Find where the given text appears and provide that cell's center as [x, y] coordinate. 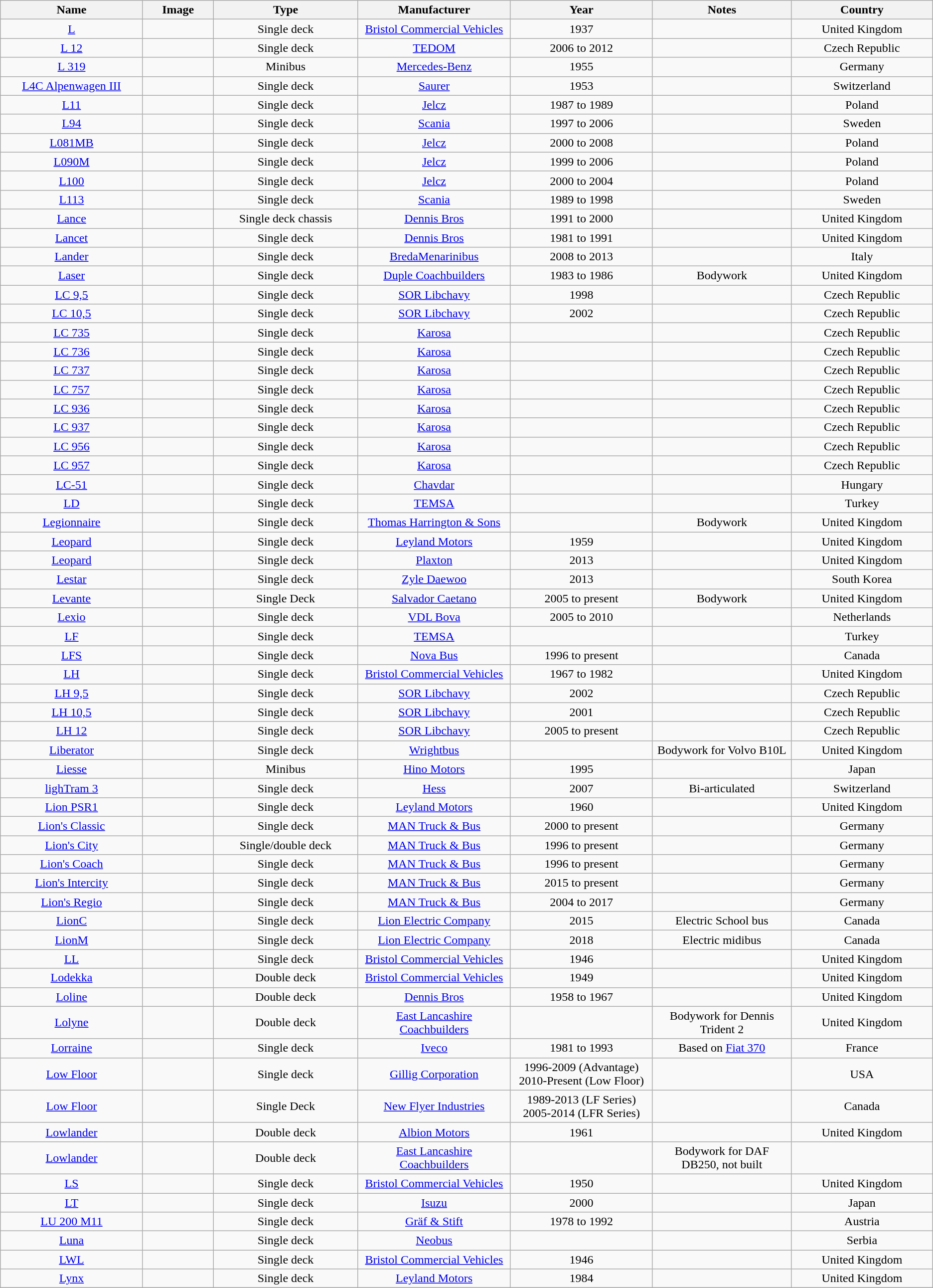
Saurer [434, 86]
Legionnaire [72, 522]
1953 [581, 86]
Lion's City [72, 845]
LC 956 [72, 446]
Gillig Corporation [434, 1074]
Thomas Harrington & Sons [434, 522]
1961 [581, 1132]
2006 to 2012 [581, 48]
France [862, 1048]
Albion Motors [434, 1132]
LC 936 [72, 408]
LC 736 [72, 352]
Year [581, 10]
Electric School bus [722, 921]
Italy [862, 257]
Type [286, 10]
Based on Fiat 370 [722, 1048]
Bi-articulated [722, 788]
Country [862, 10]
Image [178, 10]
Lion's Intercity [72, 883]
LH 12 [72, 731]
2000 to 2004 [581, 181]
Hess [434, 788]
1987 to 1989 [581, 105]
1998 [581, 295]
1950 [581, 1183]
LC-51 [72, 484]
Lolyne [72, 1022]
L100 [72, 181]
1937 [581, 29]
L090M [72, 162]
Hungary [862, 484]
1949 [581, 978]
L081MB [72, 143]
2000 to present [581, 826]
1995 [581, 769]
LH 10,5 [72, 712]
2001 [581, 712]
LC 737 [72, 370]
TEDOM [434, 48]
LH [72, 674]
LC 937 [72, 427]
Plaxton [434, 560]
2015 [581, 921]
South Korea [862, 579]
Neobus [434, 1241]
Gräf & Stift [434, 1222]
Manufacturer [434, 10]
LC 957 [72, 465]
LD [72, 503]
LH 9,5 [72, 693]
Notes [722, 10]
Iveco [434, 1048]
LWL [72, 1260]
LC 10,5 [72, 314]
Liesse [72, 769]
L4C Alpenwagen III [72, 86]
LionM [72, 940]
BredaMenarinibus [434, 257]
Lion's Coach [72, 864]
L 319 [72, 67]
1984 [581, 1279]
1978 to 1992 [581, 1222]
Lion's Regio [72, 902]
Hino Motors [434, 769]
2000 [581, 1202]
Duple Coachbuilders [434, 276]
LC 735 [72, 333]
Bodywork for DAF DB250, not built [722, 1158]
Lynx [72, 1279]
Lorraine [72, 1048]
Wrightbus [434, 750]
Nova Bus [434, 655]
Single/double deck [286, 845]
L113 [72, 199]
2015 to present [581, 883]
Isuzu [434, 1202]
1989 to 1998 [581, 199]
USA [862, 1074]
Mercedes-Benz [434, 67]
Lion PSR1 [72, 807]
Lestar [72, 579]
1997 to 2006 [581, 124]
Lance [72, 218]
2008 to 2013 [581, 257]
L [72, 29]
LF [72, 636]
Netherlands [862, 617]
Lodekka [72, 978]
LS [72, 1183]
2007 [581, 788]
L11 [72, 105]
L 12 [72, 48]
2000 to 2008 [581, 143]
Serbia [862, 1241]
1999 to 2006 [581, 162]
2005 to 2010 [581, 617]
Salvador Caetano [434, 598]
Loline [72, 997]
Lexio [72, 617]
1989-2013 (LF Series)2005-2014 (LFR Series) [581, 1106]
Lander [72, 257]
Name [72, 10]
Zyle Daewoo [434, 579]
Lancet [72, 238]
1959 [581, 541]
New Flyer Industries [434, 1106]
Laser [72, 276]
lighTram 3 [72, 788]
L94 [72, 124]
1958 to 1967 [581, 997]
Lion's Classic [72, 826]
Liberator [72, 750]
2018 [581, 940]
1967 to 1982 [581, 674]
1983 to 1986 [581, 276]
1996-2009 (Advantage)2010-Present (Low Floor) [581, 1074]
Single deck chassis [286, 218]
Austria [862, 1222]
1955 [581, 67]
2004 to 2017 [581, 902]
Bodywork for Dennis Trident 2 [722, 1022]
LionC [72, 921]
1981 to 1993 [581, 1048]
1991 to 2000 [581, 218]
Luna [72, 1241]
Electric midibus [722, 940]
VDL Bova [434, 617]
Bodywork for Volvo B10L [722, 750]
1960 [581, 807]
LT [72, 1202]
Levante [72, 598]
Chavdar [434, 484]
LFS [72, 655]
LU 200 M11 [72, 1222]
LC 757 [72, 389]
1981 to 1991 [581, 238]
LC 9,5 [72, 295]
LL [72, 959]
